Output the [x, y] coordinate of the center of the cell containing the given text.  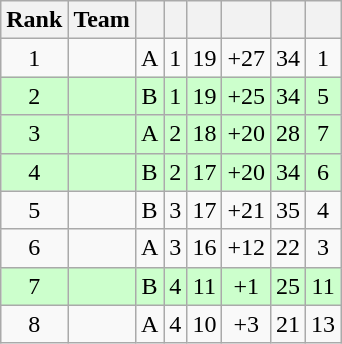
18 [204, 134]
+21 [246, 210]
+12 [246, 248]
8 [34, 324]
Rank [34, 20]
25 [288, 286]
+25 [246, 96]
+1 [246, 286]
22 [288, 248]
+3 [246, 324]
10 [204, 324]
16 [204, 248]
28 [288, 134]
21 [288, 324]
+27 [246, 58]
13 [324, 324]
35 [288, 210]
Team [102, 20]
